Search for the cell housing the specified text and yield its (x, y) center coordinate. 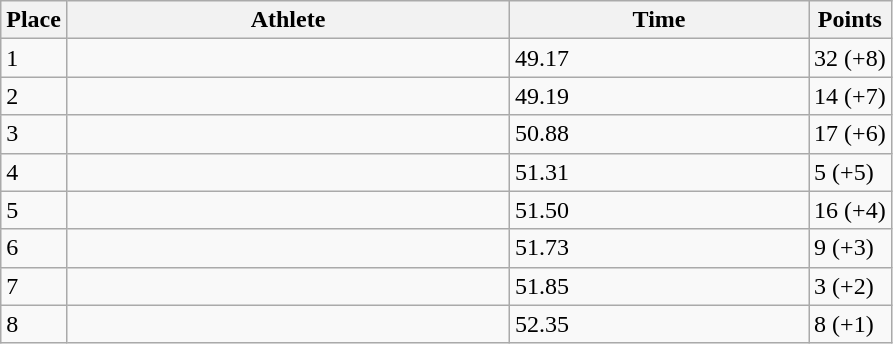
5 (+5) (850, 172)
14 (+7) (850, 96)
51.85 (660, 286)
49.19 (660, 96)
32 (+8) (850, 58)
49.17 (660, 58)
51.73 (660, 248)
6 (34, 248)
51.31 (660, 172)
8 (+1) (850, 324)
17 (+6) (850, 134)
51.50 (660, 210)
52.35 (660, 324)
7 (34, 286)
16 (+4) (850, 210)
Place (34, 20)
1 (34, 58)
Athlete (288, 20)
4 (34, 172)
3 (+2) (850, 286)
9 (+3) (850, 248)
Points (850, 20)
5 (34, 210)
3 (34, 134)
2 (34, 96)
50.88 (660, 134)
Time (660, 20)
8 (34, 324)
